Return the (x, y) coordinate for the center point of the cell that contains the specified text.  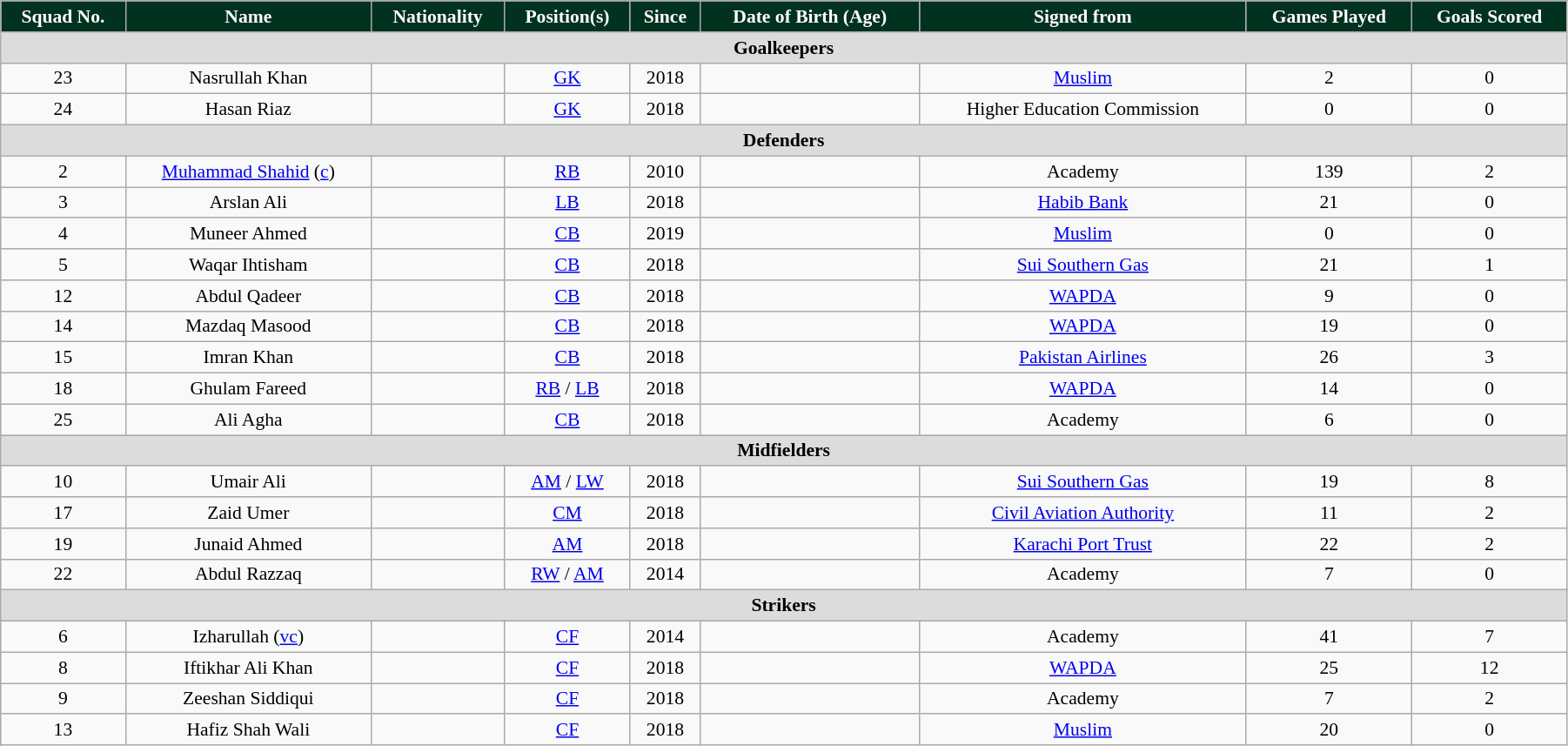
Goalkeepers (784, 48)
CM (567, 513)
24 (63, 110)
Nasrullah Khan (248, 78)
Abdul Razzaq (248, 575)
Karachi Port Trust (1082, 544)
2010 (665, 171)
Goals Scored (1490, 17)
2019 (665, 234)
Date of Birth (Age) (809, 17)
Name (248, 17)
18 (63, 389)
Pakistan Airlines (1082, 358)
1 (1490, 265)
139 (1330, 171)
Iftikhar Ali Khan (248, 668)
Nationality (439, 17)
Ali Agha (248, 420)
11 (1330, 513)
RB (567, 171)
Muhammad Shahid (c) (248, 171)
Zeeshan Siddiqui (248, 699)
Mazdaq Masood (248, 326)
Defenders (784, 141)
Umair Ali (248, 482)
15 (63, 358)
Midfielders (784, 451)
Imran Khan (248, 358)
RB / LB (567, 389)
Since (665, 17)
RW / AM (567, 575)
Position(s) (567, 17)
41 (1330, 637)
5 (63, 265)
Signed from (1082, 17)
Habib Bank (1082, 203)
Waqar Ihtisham (248, 265)
10 (63, 482)
Zaid Umer (248, 513)
LB (567, 203)
Hasan Riaz (248, 110)
Hafiz Shah Wali (248, 730)
Strikers (784, 606)
23 (63, 78)
Civil Aviation Authority (1082, 513)
20 (1330, 730)
Squad No. (63, 17)
Higher Education Commission (1082, 110)
Muneer Ahmed (248, 234)
4 (63, 234)
26 (1330, 358)
17 (63, 513)
Abdul Qadeer (248, 296)
AM / LW (567, 482)
13 (63, 730)
Izharullah (vc) (248, 637)
Ghulam Fareed (248, 389)
Junaid Ahmed (248, 544)
Arslan Ali (248, 203)
Games Played (1330, 17)
AM (567, 544)
